Locate the cell with the specified text and output its [x, y] center coordinate. 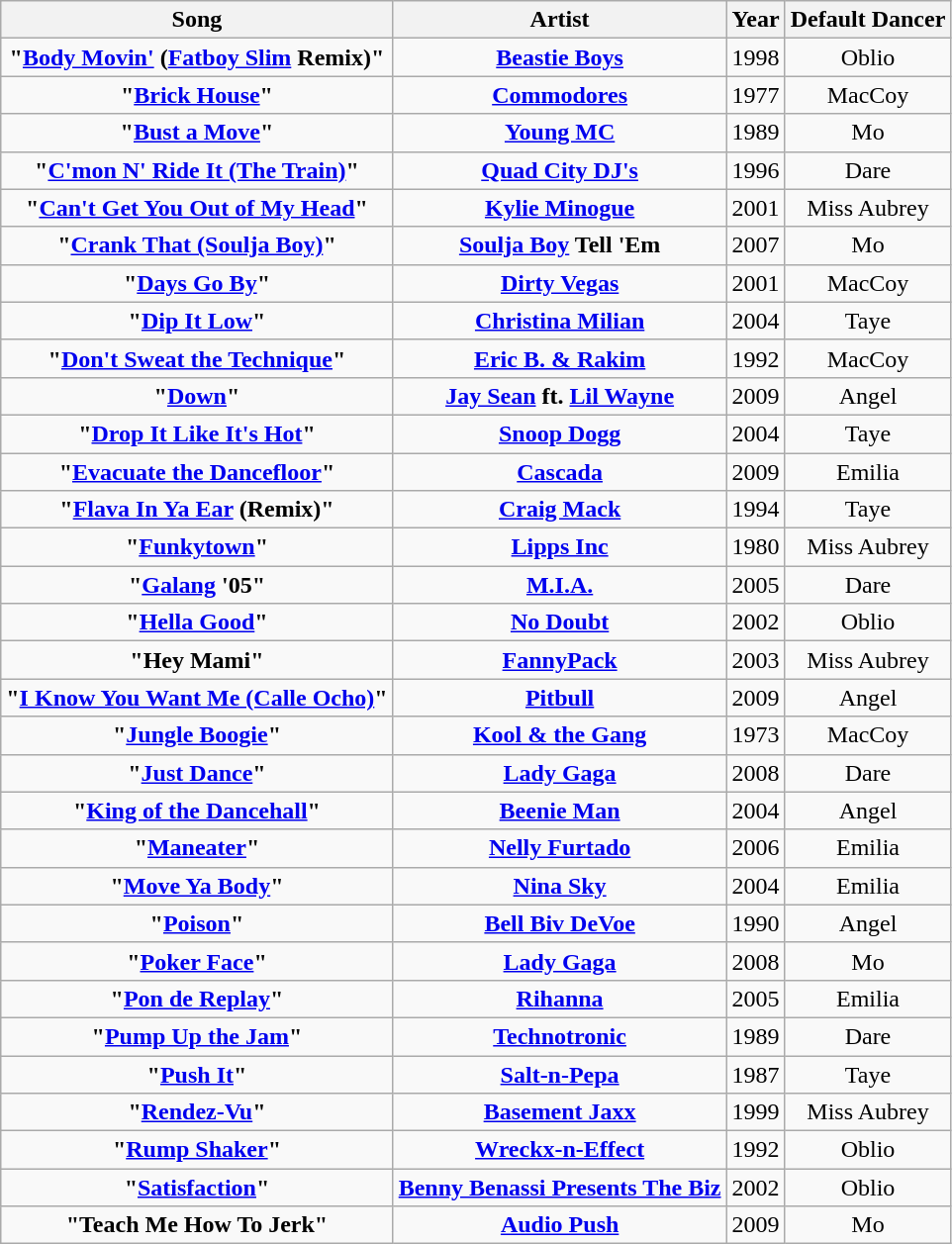
"Move Ya Body" [197, 886]
"Drop It Like It's Hot" [197, 433]
"Poker Face" [197, 961]
"Maneater" [197, 848]
1980 [756, 547]
Commodores [560, 95]
1987 [756, 1074]
Beastie Boys [560, 57]
Soulja Boy Tell 'Em [560, 245]
M.I.A. [560, 585]
1994 [756, 510]
"Dip It Low" [197, 321]
"Hey Mami" [197, 660]
"Rendez-Vu" [197, 1112]
"I Know You Want Me (Calle Ocho)" [197, 698]
Rihanna [560, 999]
No Doubt [560, 622]
1999 [756, 1112]
1973 [756, 735]
Technotronic [560, 1036]
Default Dancer [868, 20]
"Rump Shaker" [197, 1150]
"Can't Get You Out of My Head" [197, 208]
1977 [756, 95]
Kylie Minogue [560, 208]
1990 [756, 923]
"Just Dance" [197, 773]
"Bust a Move" [197, 133]
Craig Mack [560, 510]
Beenie Man [560, 811]
"Poison" [197, 923]
Audio Push [560, 1225]
Kool & the Gang [560, 735]
"Pump Up the Jam" [197, 1036]
"Days Go By" [197, 283]
2007 [756, 245]
"Evacuate the Dancefloor" [197, 472]
2003 [756, 660]
Dirty Vegas [560, 283]
Artist [560, 20]
"Brick House" [197, 95]
Salt-n-Pepa [560, 1074]
"Pon de Replay" [197, 999]
Benny Benassi Presents The Biz [560, 1188]
Basement Jaxx [560, 1112]
Jay Sean ft. Lil Wayne [560, 396]
"Satisfaction" [197, 1188]
"Don't Sweat the Technique" [197, 358]
Eric B. & Rakim [560, 358]
Quad City DJ's [560, 170]
Wreckx-n-Effect [560, 1150]
FannyPack [560, 660]
"Down" [197, 396]
Bell Biv DeVoe [560, 923]
Lipps Inc [560, 547]
"Body Movin' (Fatboy Slim Remix)" [197, 57]
"Hella Good" [197, 622]
1996 [756, 170]
Song [197, 20]
Year [756, 20]
Young MC [560, 133]
"Funkytown" [197, 547]
"Push It" [197, 1074]
"Teach Me How To Jerk" [197, 1225]
Cascada [560, 472]
1998 [756, 57]
"Jungle Boogie" [197, 735]
2006 [756, 848]
Nina Sky [560, 886]
Christina Milian [560, 321]
"Galang '05" [197, 585]
Nelly Furtado [560, 848]
"C'mon N' Ride It (The Train)" [197, 170]
"Flava In Ya Ear (Remix)" [197, 510]
Snoop Dogg [560, 433]
"King of the Dancehall" [197, 811]
"Crank That (Soulja Boy)" [197, 245]
Pitbull [560, 698]
